Find where the given text appears and provide that cell's center as [x, y] coordinate. 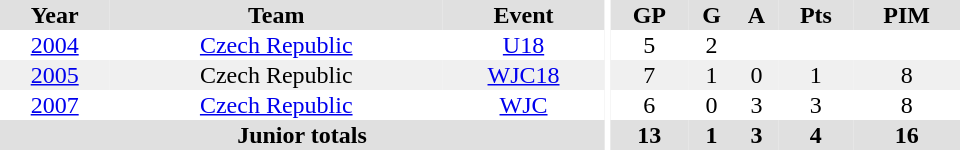
Event [524, 15]
4 [816, 135]
Year [54, 15]
G [711, 15]
2007 [54, 105]
16 [906, 135]
2005 [54, 75]
6 [649, 105]
U18 [524, 45]
Junior totals [302, 135]
A [757, 15]
2 [711, 45]
13 [649, 135]
2004 [54, 45]
WJC [524, 105]
PIM [906, 15]
GP [649, 15]
Team [276, 15]
7 [649, 75]
WJC18 [524, 75]
5 [649, 45]
Pts [816, 15]
